Output the (x, y) coordinate of the center of the cell containing the given text.  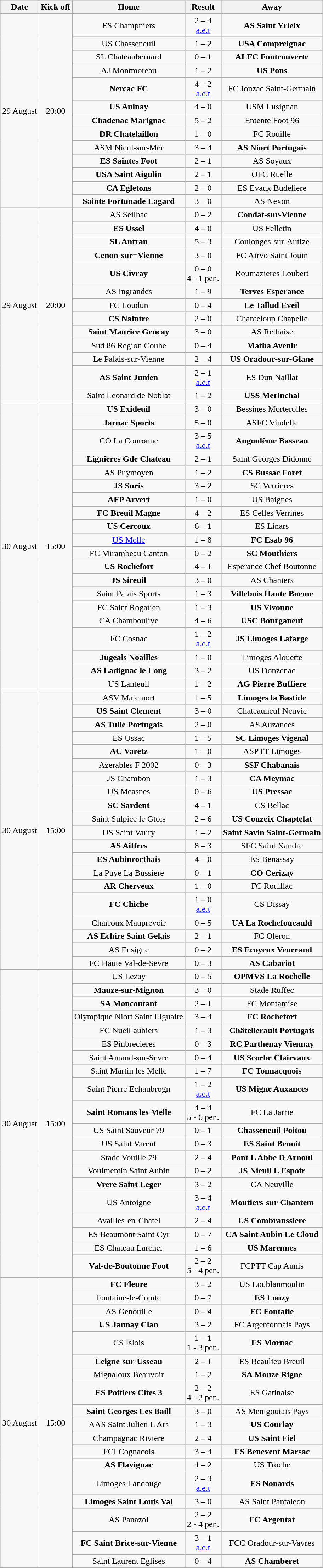
US Melle (129, 540)
Saint Sulpice le Gtois (129, 819)
Home (129, 7)
FC Saint Brice-sur-Vienne (129, 1543)
ES Benassay (272, 859)
RC Parthenay Viennay (272, 1044)
FC Rochefort (272, 1017)
Nercac FC (129, 88)
AS Echire Saint Gelais (129, 936)
ES Beaumont Saint Cyr (129, 1234)
Jarnac Sports (129, 422)
ES Linars (272, 526)
Saint Maurice Gencay (129, 332)
US Baignes (272, 499)
US Saint Clement (129, 711)
ASPTT Limoges (272, 751)
Availles-en-Chatel (129, 1221)
US Measnes (129, 792)
Mignaloux Beauvoir (129, 1375)
Stade Vouille 79 (129, 1157)
US Couzeix Chaptelat (272, 819)
AS Chaniers (272, 580)
Azerables F 2002 (129, 765)
SL Chateaubernard (129, 57)
4 – 6 (203, 620)
AS Saint Pantaleon (272, 1501)
USM Lusignan (272, 107)
Kick off (56, 7)
AC Varetz (129, 751)
Limoges Landouge (129, 1483)
4 – 2 a.e.t (203, 88)
AS Saint Yrieix (272, 25)
2 – 2 2 - 4 pen. (203, 1520)
FCC Oradour-sur-Vayres (272, 1543)
ALFC Fontcouverte (272, 57)
Champagnac Riviere (129, 1438)
FC Airvo Saint Jouin (272, 255)
USS Merinchal (272, 395)
Saint Amand-sur-Sevre (129, 1057)
FC Haute Val-de-Sevre (129, 963)
US Troche (272, 1465)
Val-de-Boutonne Foot (129, 1266)
AS Tulle Portugais (129, 725)
CA Meymac (272, 778)
1 – 8 (203, 540)
4 – 4 5 - 6 pen. (203, 1112)
ES Beaulieu Breuil (272, 1361)
AS Flavignac (129, 1465)
Saint Georges Didonne (272, 459)
Limoges Alouette (272, 657)
FC Chiche (129, 905)
CS Bussac Foret (272, 473)
Esperance Chef Boutonne (272, 567)
AJ Montmoreau (129, 70)
FC Mirambeau Canton (129, 553)
ES Nonards (272, 1483)
Fontaine-le-Comte (129, 1298)
Stade Ruffec (272, 990)
Condat-sur-Vienne (272, 215)
Coulonges-sur-Autize (272, 242)
SC Mouthiers (272, 553)
FC Oleron (272, 936)
USC Bourganeuf (272, 620)
Result (203, 7)
AS Ingrandes (129, 292)
AS Ensigne (129, 950)
2 – 3 a.e.t (203, 1483)
US Lezay (129, 977)
0 – 6 (203, 792)
FC Argentat (272, 1520)
CS Bellac (272, 805)
US Saint Varent (129, 1144)
US Exideuil (129, 409)
JS Limoges Lafarge (272, 639)
US Saint Sauveur 79 (129, 1131)
1 – 6 (203, 1248)
Sainte Fortunade Lagard (129, 201)
US Saint Fiel (272, 1438)
Limoges la Bastide (272, 698)
ES Champniers (129, 25)
AS Soyaux (272, 161)
2 – 2 5 - 4 pen. (203, 1266)
Limoges Saint Louis Val (129, 1501)
FC Montamise (272, 1003)
US Aulnay (129, 107)
US Vivonne (272, 607)
AS Niort Portugais (272, 147)
Le Palais-sur-Vienne (129, 359)
ES Poitiers Cites 3 (129, 1393)
Entente Foot 96 (272, 120)
1 – 9 (203, 292)
Olympique Niort Saint Liguaire (129, 1017)
0 – 0 4 - 1 pen. (203, 273)
CO Cerizay (272, 872)
Jugeals Noailles (129, 657)
SFC Saint Xandre (272, 846)
Chateauneuf Neuvic (272, 711)
ES Ecoyeux Venerand (272, 950)
2 – 1 a.e.t (203, 377)
Châtellerault Portugais (272, 1030)
Roumazieres Loubert (272, 273)
US Rochefort (129, 567)
Cenon-sur=Vienne (129, 255)
Angoulême Basseau (272, 441)
Voulmentin Saint Aubin (129, 1171)
AS Puymoyen (129, 473)
ASV Malemort (129, 698)
JS Nieuil L Espoir (272, 1171)
Saint Laurent Eglises (129, 1561)
Matha Avenir (272, 345)
AS Chamberet (272, 1561)
Vrere Saint Leger (129, 1184)
CO La Couronne (129, 441)
USA Compreignac (272, 44)
FC Breuil Magne (129, 513)
ASM Nieul-sur-Mer (129, 147)
3 – 1 a.e.t (203, 1543)
8 – 3 (203, 846)
US Cercoux (129, 526)
USA Saint Aigulin (129, 174)
Chanteloup Chapelle (272, 319)
FC Fleure (129, 1284)
ES Benevent Marsac (272, 1452)
US Marennes (272, 1248)
FC Rouille (272, 134)
FC Loudun (129, 305)
FC Esab 96 (272, 540)
CS Naintre (129, 319)
ES Pinbrecieres (129, 1044)
DR Chatelaillon (129, 134)
Saint Georges Les Baill (129, 1411)
ES Dun Naillat (272, 377)
FC Saint Rogatien (129, 607)
1 – 0 a.e.t (203, 905)
JS Suris (129, 486)
US Jaunay Clan (129, 1324)
AS Aiffres (129, 846)
JS Chambon (129, 778)
ES Saintes Foot (129, 161)
UA La Rochefoucauld (272, 923)
Bessines Morterolles (272, 409)
ES Aubinrorthais (129, 859)
US Oradour-sur-Glane (272, 359)
US Donzenac (272, 671)
Saint Palais Sports (129, 594)
Chadenac Marignac (129, 120)
US Pons (272, 70)
2 – 6 (203, 819)
AS Panazol (129, 1520)
US Civray (129, 273)
US Migne Auxances (272, 1089)
US Loublanmoulin (272, 1284)
FCPTT Cap Aunis (272, 1266)
AS Nexon (272, 201)
AS Saint Junien (129, 377)
Le Tallud Eveil (272, 305)
Sud 86 Region Couhe (129, 345)
Moutiers-sur-Chantem (272, 1203)
Date (20, 7)
La Puye La Bussiere (129, 872)
Mauze-sur-Mignon (129, 990)
SSF Chabanais (272, 765)
AFP Arvert (129, 499)
FC Rouillac (272, 886)
5 – 0 (203, 422)
US Pressac (272, 792)
JS Sireuil (129, 580)
Saint Romans les Melle (129, 1112)
SC Limoges Vigenal (272, 738)
ES Celles Verrines (272, 513)
AS Genouille (129, 1311)
Leigne-sur-Usseau (129, 1361)
1 – 1 1 - 3 pen. (203, 1343)
ES Evaux Budeliere (272, 188)
FC Argentonnais Pays (272, 1324)
US Combranssiere (272, 1221)
2 – 2 4 - 2 pen. (203, 1393)
Terves Esperance (272, 292)
FC Cosnac (129, 639)
ES Gatinaise (272, 1393)
FC Nueillaubiers (129, 1030)
CA Egletons (129, 188)
Away (272, 7)
AG Pierre Buffiere (272, 684)
3 – 5 a.e.t (203, 441)
ES Ussel (129, 228)
SA Mouze Rigne (272, 1375)
Saint Leonard de Noblat (129, 395)
ASFC Vindelle (272, 422)
Saint Pierre Echaubrogn (129, 1089)
AAS Saint Julien L Ars (129, 1425)
CA Neuville (272, 1184)
SA Moncoutant (129, 1003)
CA Saint Aubin Le Cloud (272, 1234)
US Chasseneuil (129, 44)
OPMVS La Rochelle (272, 977)
AS Rethaise (272, 332)
ES Louzy (272, 1298)
AR Cherveux (129, 886)
ES Chateau Larcher (129, 1248)
US Lanteuil (129, 684)
SL Antran (129, 242)
ES Ussac (129, 738)
ES Saint Benoit (272, 1144)
Saint Martin les Melle (129, 1071)
AS Cabariot (272, 963)
US Saint Vaury (129, 832)
OFC Ruelle (272, 174)
AS Auzances (272, 725)
1 – 7 (203, 1071)
FC Fontafie (272, 1311)
AS Seilhac (129, 215)
CA Chamboulive (129, 620)
Chasseneuil Poitou (272, 1131)
AS Ladignac le Long (129, 671)
CS Dissay (272, 905)
SC Verrieres (272, 486)
Lignieres Gde Chateau (129, 459)
Charroux Mauprevoir (129, 923)
Villebois Haute Boeme (272, 594)
2 – 4 a.e.t (203, 25)
ES Mornac (272, 1343)
CS Islois (129, 1343)
US Antoigne (129, 1203)
3 – 4 a.e.t (203, 1203)
SC Sardent (129, 805)
5 – 3 (203, 242)
US Courlay (272, 1425)
Saint Savin Saint-Germain (272, 832)
US Felletin (272, 228)
AS Menigoutais Pays (272, 1411)
6 – 1 (203, 526)
FC Jonzac Saint-Germain (272, 88)
Pont L Abbe D Arnoul (272, 1157)
US Scorbe Clairvaux (272, 1057)
FC Tonnacquois (272, 1071)
FCI Cognacois (129, 1452)
FC La Jarrie (272, 1112)
5 – 2 (203, 120)
